Capture the cell that displays the provided text and extract its (X, Y) central coordinate. 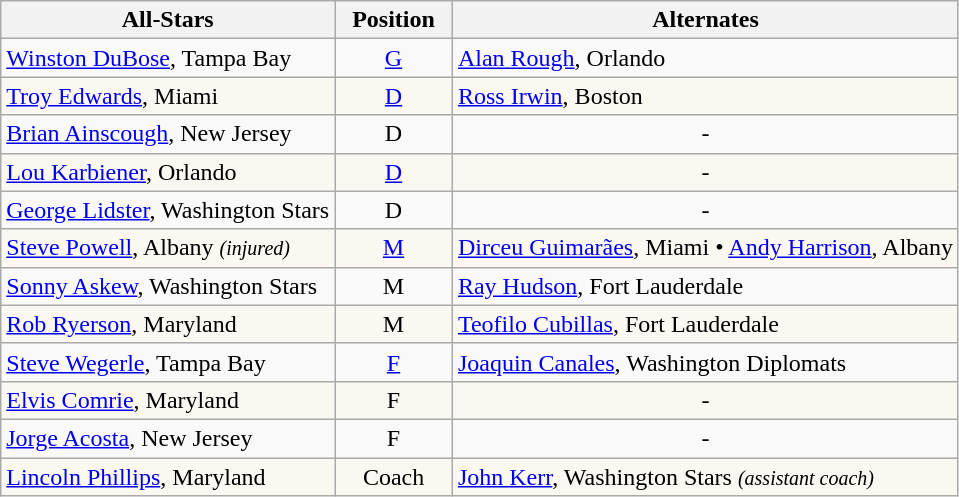
Dirceu Guimarães, Miami • Andy Harrison, Albany (705, 248)
Winston DuBose, Tampa Bay (168, 58)
Teofilo Cubillas, Fort Lauderdale (705, 324)
Alternates (705, 20)
Alan Rough, Orlando (705, 58)
Rob Ryerson, Maryland (168, 324)
Position (394, 20)
Brian Ainscough, New Jersey (168, 134)
Steve Powell, Albany (injured) (168, 248)
Lou Karbiener, Orlando (168, 172)
Troy Edwards, Miami (168, 96)
Ray Hudson, Fort Lauderdale (705, 286)
Coach (394, 477)
Elvis Comrie, Maryland (168, 400)
Ross Irwin, Boston (705, 96)
George Lidster, Washington Stars (168, 210)
Jorge Acosta, New Jersey (168, 438)
Joaquin Canales, Washington Diplomats (705, 362)
Steve Wegerle, Tampa Bay (168, 362)
All-Stars (168, 20)
Lincoln Phillips, Maryland (168, 477)
G (394, 58)
John Kerr, Washington Stars (assistant coach) (705, 477)
Sonny Askew, Washington Stars (168, 286)
